Scan for the cell matching the given text and deliver its (X, Y) coordinate at center. 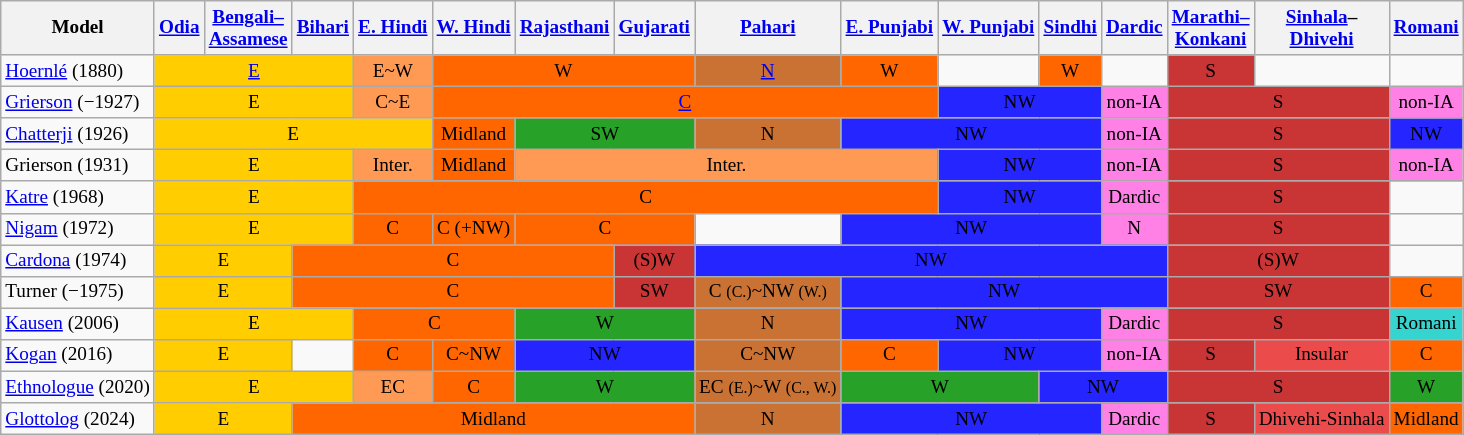
Turner (−1975) (78, 292)
Dhivehi-Sinhala (1322, 419)
Insular (1322, 355)
E~W (393, 71)
EC (E.)~W (C., W.) (768, 387)
Grierson (1931) (78, 166)
EC (393, 387)
Model (78, 28)
Glottolog (2024) (78, 419)
Odia (179, 28)
Chatterji (1926) (78, 134)
Katre (1968) (78, 197)
Kogan (2016) (78, 355)
Grierson (−1927) (78, 102)
Bihari (322, 28)
C (C.)~NW (W.) (768, 292)
Kausen (2006) (78, 324)
C~E (393, 102)
Gujarati (654, 28)
Sindhi (1070, 28)
Nigam (1972) (78, 229)
W. Hindi (474, 28)
E. Hindi (393, 28)
Rajasthani (564, 28)
Sinhala–Dhivehi (1322, 28)
W. Punjabi (988, 28)
Marathi–Konkani (1210, 28)
Pahari (768, 28)
Bengali–Assamese (248, 28)
E. Punjabi (890, 28)
Cardona (1974) (78, 261)
Ethnologue (2020) (78, 387)
C (+NW) (474, 229)
Hoernlé (1880) (78, 71)
